Determine the (X, Y) coordinate at the center of the cell enclosing the given text.  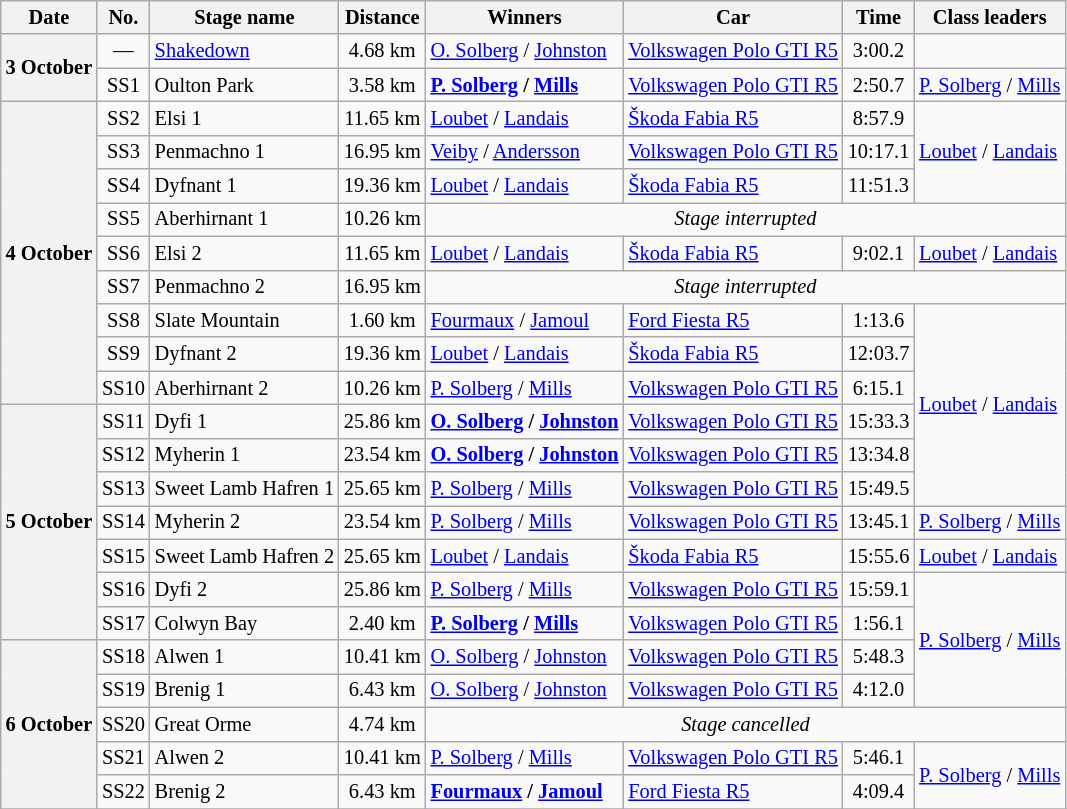
Penmachno 1 (244, 152)
SS18 (124, 657)
9:02.1 (878, 253)
SS10 (124, 388)
15:33.3 (878, 421)
2.40 km (382, 623)
Sweet Lamb Hafren 1 (244, 489)
Distance (382, 17)
3:00.2 (878, 51)
2:50.7 (878, 85)
SS8 (124, 320)
13:34.8 (878, 455)
Brenig 2 (244, 791)
4.68 km (382, 51)
15:59.1 (878, 589)
5:48.3 (878, 657)
1.60 km (382, 320)
SS19 (124, 690)
Sweet Lamb Hafren 2 (244, 556)
SS15 (124, 556)
Elsi 2 (244, 253)
SS13 (124, 489)
12:03.7 (878, 354)
Aberhirnant 2 (244, 388)
SS11 (124, 421)
Time (878, 17)
SS7 (124, 287)
10:17.1 (878, 152)
15:55.6 (878, 556)
Brenig 1 (244, 690)
SS12 (124, 455)
Veiby / Andersson (525, 152)
Dyfi 1 (244, 421)
Aberhirnant 1 (244, 219)
SS17 (124, 623)
Colwyn Bay (244, 623)
Myherin 1 (244, 455)
4.74 km (382, 724)
Car (732, 17)
6:15.1 (878, 388)
Dyfi 2 (244, 589)
Slate Mountain (244, 320)
SS9 (124, 354)
SS20 (124, 724)
Winners (525, 17)
11:51.3 (878, 186)
Alwen 2 (244, 758)
SS22 (124, 791)
Dyfnant 2 (244, 354)
Shakedown (244, 51)
Oulton Park (244, 85)
Alwen 1 (244, 657)
4:12.0 (878, 690)
8:57.9 (878, 118)
4:09.4 (878, 791)
Dyfnant 1 (244, 186)
4 October (49, 252)
6 October (49, 724)
— (124, 51)
SS1 (124, 85)
Penmachno 2 (244, 287)
SS4 (124, 186)
SS16 (124, 589)
SS21 (124, 758)
3.58 km (382, 85)
SS6 (124, 253)
SS5 (124, 219)
15:49.5 (878, 489)
13:45.1 (878, 522)
Stage cancelled (746, 724)
SS2 (124, 118)
1:13.6 (878, 320)
Elsi 1 (244, 118)
5 October (49, 522)
3 October (49, 68)
Myherin 2 (244, 522)
Stage name (244, 17)
Date (49, 17)
Great Orme (244, 724)
No. (124, 17)
SS3 (124, 152)
Class leaders (990, 17)
5:46.1 (878, 758)
1:56.1 (878, 623)
SS14 (124, 522)
